Identify which cell holds the provided text, then report its [X, Y] central coordinate. 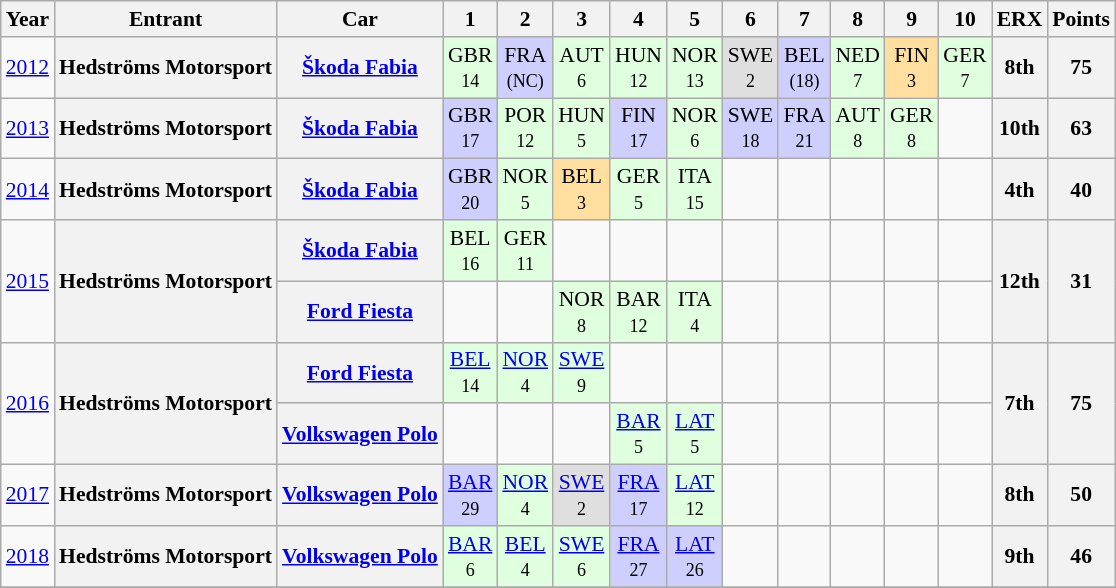
4 [638, 19]
POR12 [525, 128]
Points [1081, 19]
HUN12 [638, 68]
SWE18 [751, 128]
31 [1081, 281]
2016 [28, 403]
7th [1020, 403]
8 [857, 19]
6 [751, 19]
ERX [1020, 19]
4th [1020, 190]
BAR6 [470, 556]
ITA15 [695, 190]
NED7 [857, 68]
BEL3 [582, 190]
FIN17 [638, 128]
BEL14 [470, 372]
46 [1081, 556]
BAR12 [638, 312]
GBR17 [470, 128]
LAT26 [695, 556]
3 [582, 19]
12th [1020, 281]
2 [525, 19]
GBR14 [470, 68]
GER8 [912, 128]
2012 [28, 68]
BEL16 [470, 250]
NOR8 [582, 312]
NOR6 [695, 128]
Year [28, 19]
7 [804, 19]
63 [1081, 128]
FIN3 [912, 68]
NOR13 [695, 68]
FRA17 [638, 496]
AUT8 [857, 128]
Car [360, 19]
10th [1020, 128]
SWE6 [582, 556]
BAR5 [638, 434]
FRA(NC) [525, 68]
LAT5 [695, 434]
1 [470, 19]
50 [1081, 496]
5 [695, 19]
GER7 [964, 68]
FRA21 [804, 128]
9 [912, 19]
BAR29 [470, 496]
FRA27 [638, 556]
NOR5 [525, 190]
LAT12 [695, 496]
10 [964, 19]
GBR20 [470, 190]
Entrant [166, 19]
40 [1081, 190]
ITA4 [695, 312]
GER11 [525, 250]
2018 [28, 556]
GER5 [638, 190]
2015 [28, 281]
AUT6 [582, 68]
BEL4 [525, 556]
9th [1020, 556]
2014 [28, 190]
2013 [28, 128]
SWE9 [582, 372]
BEL(18) [804, 68]
HUN5 [582, 128]
2017 [28, 496]
